Output the (X, Y) coordinate of the center of the cell containing the given text.  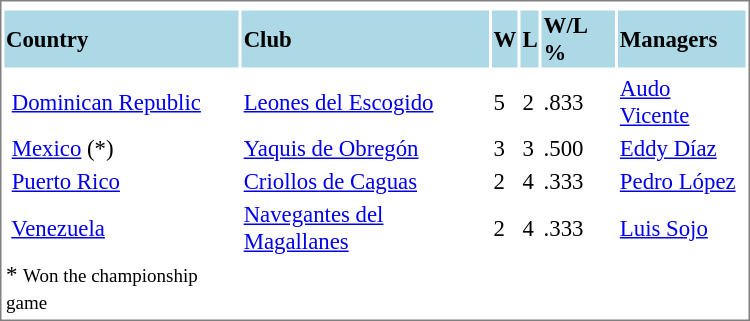
Dominican Republic (122, 102)
Audo Vicente (682, 102)
Eddy Díaz (682, 149)
Country (122, 38)
W (505, 38)
Criollos de Caguas (366, 181)
Navegantes del Magallanes (366, 228)
.500 (578, 149)
.833 (578, 102)
Leones del Escogido (366, 102)
5 (505, 102)
Venezuela (122, 228)
Managers (682, 38)
Puerto Rico (122, 181)
Yaquis de Obregón (366, 149)
Luis Sojo (682, 228)
Pedro López (682, 181)
* Won the championship game (122, 288)
L (530, 38)
Mexico (*) (122, 149)
Club (366, 38)
W/L % (578, 38)
